Pinpoint the cell where the given text exists, returning its [X, Y] midpoint coordinate. 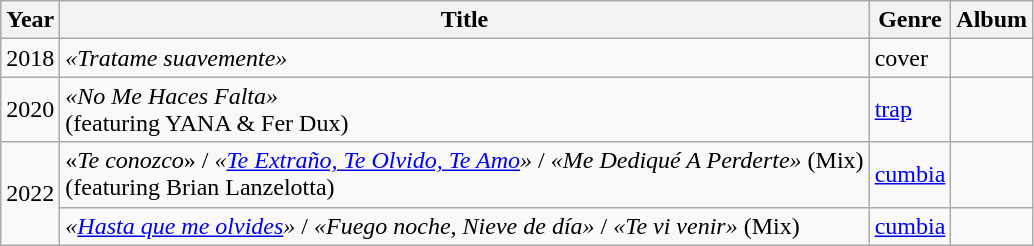
«Te conozco» / «Te Extraño, Te Olvido, Te Amo» / «Me Dediqué A Perderte» (Mix)(featuring Brian Lanzelotta) [464, 174]
«Tratame suavemente» [464, 58]
Title [464, 20]
2020 [30, 110]
Album [992, 20]
trap [910, 110]
Genre [910, 20]
Year [30, 20]
«No Me Haces Falta»(featuring YANA & Fer Dux) [464, 110]
cover [910, 58]
«Hasta que me olvides» / «Fuego noche, Nieve de día» / «Te vi venir» (Mix) [464, 226]
2018 [30, 58]
2022 [30, 194]
